Return the (X, Y) coordinate for the center point of the cell that contains the specified text.  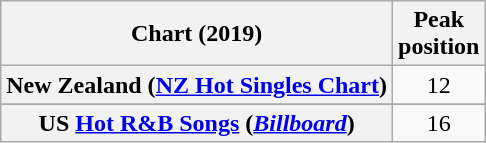
US Hot R&B Songs (Billboard) (197, 123)
New Zealand (NZ Hot Singles Chart) (197, 85)
12 (439, 85)
Chart (2019) (197, 34)
Peakposition (439, 34)
16 (439, 123)
